Output the (X, Y) coordinate of the center of the cell containing the given text.  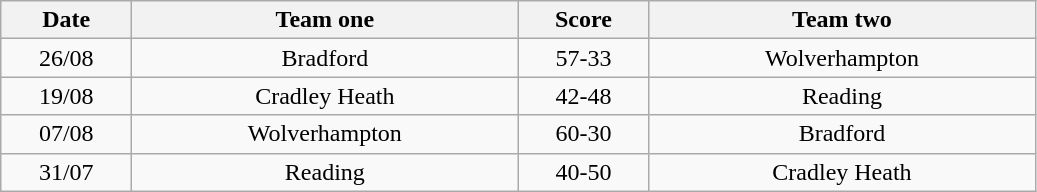
Score (584, 20)
19/08 (66, 96)
Team two (842, 20)
42-48 (584, 96)
31/07 (66, 172)
40-50 (584, 172)
57-33 (584, 58)
60-30 (584, 134)
Team one (325, 20)
07/08 (66, 134)
26/08 (66, 58)
Date (66, 20)
